For the text-containing cell, return its midpoint in [x, y] coordinate format. 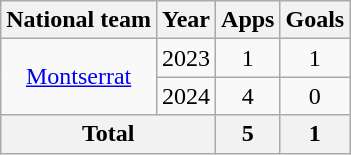
Year [186, 20]
Goals [315, 20]
0 [315, 96]
National team [79, 20]
Montserrat [79, 77]
4 [248, 96]
5 [248, 134]
2023 [186, 58]
Total [108, 134]
Apps [248, 20]
2024 [186, 96]
